Return the [X, Y] coordinate for the center point of the cell that contains the specified text.  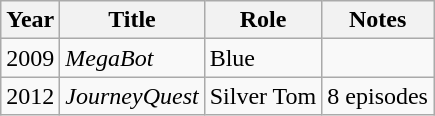
Year [30, 20]
JourneyQuest [132, 96]
2009 [30, 58]
Blue [263, 58]
8 episodes [378, 96]
Title [132, 20]
Silver Tom [263, 96]
Role [263, 20]
Notes [378, 20]
MegaBot [132, 58]
2012 [30, 96]
